Output the [X, Y] coordinate of the center of the cell containing the given text.  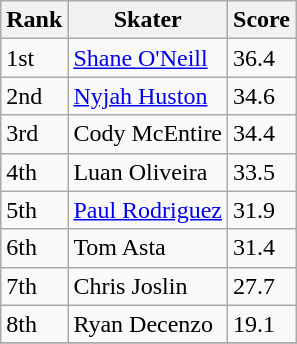
Ryan Decenzo [148, 324]
4th [34, 172]
34.4 [262, 134]
Shane O'Neill [148, 58]
6th [34, 248]
27.7 [262, 286]
8th [34, 324]
Paul Rodriguez [148, 210]
19.1 [262, 324]
7th [34, 286]
Tom Asta [148, 248]
2nd [34, 96]
3rd [34, 134]
Skater [148, 20]
36.4 [262, 58]
5th [34, 210]
Chris Joslin [148, 286]
Nyjah Huston [148, 96]
Luan Oliveira [148, 172]
31.4 [262, 248]
34.6 [262, 96]
Rank [34, 20]
31.9 [262, 210]
Cody McEntire [148, 134]
Score [262, 20]
1st [34, 58]
33.5 [262, 172]
